Return the (x, y) coordinate for the center point of the cell that contains the specified text.  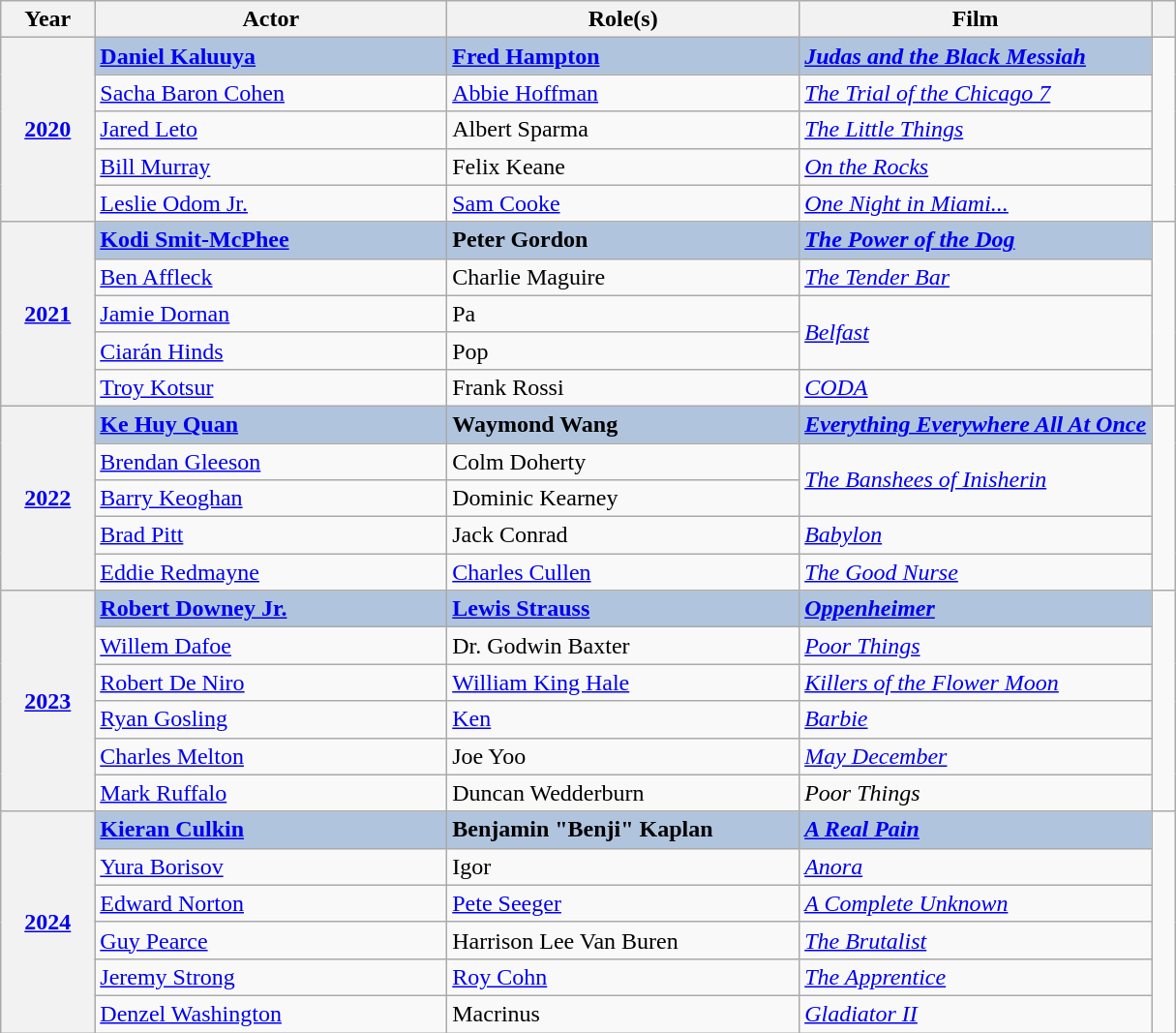
Harrison Lee Van Buren (623, 940)
One Night in Miami... (976, 203)
Gladiator II (976, 1014)
Charles Melton (271, 756)
Sacha Baron Cohen (271, 93)
Abbie Hoffman (623, 93)
2020 (48, 130)
2024 (48, 922)
Bill Murray (271, 167)
Fred Hampton (623, 56)
Oppenheimer (976, 609)
Charlie Maguire (623, 277)
Anora (976, 866)
A Real Pain (976, 830)
Sam Cooke (623, 203)
Kieran Culkin (271, 830)
On the Rocks (976, 167)
Ke Huy Quan (271, 424)
2022 (48, 498)
Jeremy Strong (271, 977)
The Tender Bar (976, 277)
Charles Cullen (623, 572)
Dr. Godwin Baxter (623, 646)
The Banshees of Inisherin (976, 480)
2023 (48, 701)
Eddie Redmayne (271, 572)
Barry Keoghan (271, 499)
Duncan Wedderburn (623, 793)
Jared Leto (271, 130)
Waymond Wang (623, 424)
Macrinus (623, 1014)
CODA (976, 387)
Frank Rossi (623, 387)
Willem Dafoe (271, 646)
Brendan Gleeson (271, 462)
Everything Everywhere All At Once (976, 424)
Barbie (976, 719)
Kodi Smit-McPhee (271, 240)
Mark Ruffalo (271, 793)
Belfast (976, 332)
The Apprentice (976, 977)
Film (976, 19)
Robert Downey Jr. (271, 609)
Ryan Gosling (271, 719)
Brad Pitt (271, 535)
Igor (623, 866)
Lewis Strauss (623, 609)
Troy Kotsur (271, 387)
Ken (623, 719)
Babylon (976, 535)
Pop (623, 350)
Albert Sparma (623, 130)
Ciarán Hinds (271, 350)
The Little Things (976, 130)
Daniel Kaluuya (271, 56)
Robert De Niro (271, 683)
Roy Cohn (623, 977)
Guy Pearce (271, 940)
Felix Keane (623, 167)
Dominic Kearney (623, 499)
The Power of the Dog (976, 240)
Year (48, 19)
Leslie Odom Jr. (271, 203)
Pa (623, 314)
The Trial of the Chicago 7 (976, 93)
Killers of the Flower Moon (976, 683)
Jamie Dornan (271, 314)
Actor (271, 19)
Benjamin "Benji" Kaplan (623, 830)
The Good Nurse (976, 572)
2021 (48, 314)
Yura Borisov (271, 866)
William King Hale (623, 683)
Denzel Washington (271, 1014)
Edward Norton (271, 903)
Colm Doherty (623, 462)
The Brutalist (976, 940)
Jack Conrad (623, 535)
Role(s) (623, 19)
Ben Affleck (271, 277)
Joe Yoo (623, 756)
May December (976, 756)
A Complete Unknown (976, 903)
Pete Seeger (623, 903)
Peter Gordon (623, 240)
Judas and the Black Messiah (976, 56)
